Return the [X, Y] coordinate for the center point of the cell that contains the specified text.  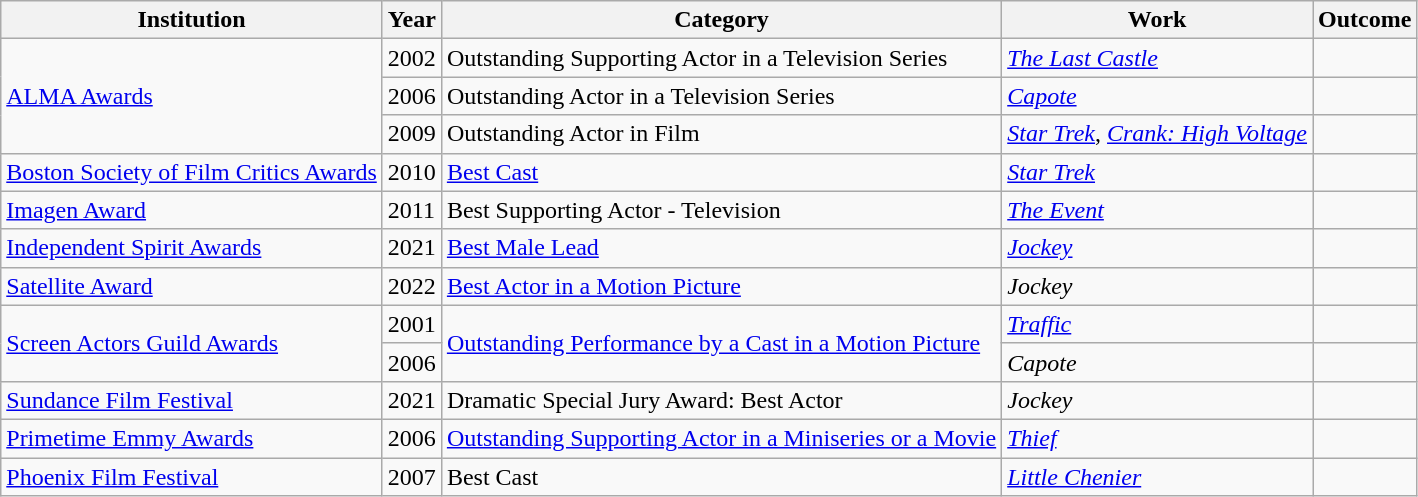
Primetime Emmy Awards [192, 438]
Outcome [1365, 20]
Work [1158, 20]
Outstanding Supporting Actor in a Television Series [721, 58]
2002 [412, 58]
Category [721, 20]
Boston Society of Film Critics Awards [192, 172]
Outstanding Actor in a Television Series [721, 96]
Outstanding Supporting Actor in a Miniseries or a Movie [721, 438]
2007 [412, 477]
2001 [412, 324]
2011 [412, 210]
The Last Castle [1158, 58]
Dramatic Special Jury Award: Best Actor [721, 400]
Thief [1158, 438]
Imagen Award [192, 210]
Star Trek [1158, 172]
Satellite Award [192, 286]
Best Supporting Actor - Television [721, 210]
ALMA Awards [192, 96]
Independent Spirit Awards [192, 248]
Year [412, 20]
Screen Actors Guild Awards [192, 343]
Phoenix Film Festival [192, 477]
Best Male Lead [721, 248]
Best Actor in a Motion Picture [721, 286]
Outstanding Performance by a Cast in a Motion Picture [721, 343]
Institution [192, 20]
Star Trek, Crank: High Voltage [1158, 134]
Traffic [1158, 324]
The Event [1158, 210]
Sundance Film Festival [192, 400]
2010 [412, 172]
Little Chenier [1158, 477]
2009 [412, 134]
2022 [412, 286]
Outstanding Actor in Film [721, 134]
